Return [X, Y] of the center of cell containing provided text 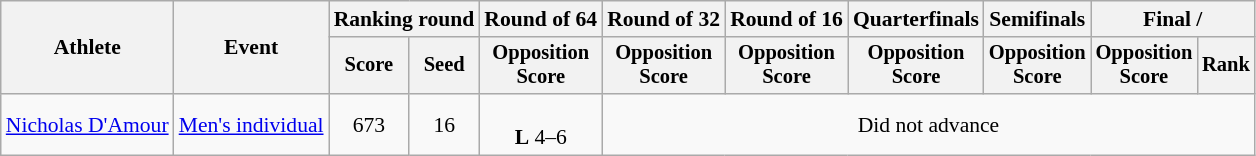
Ranking round [404, 19]
Round of 64 [540, 19]
Round of 16 [786, 19]
Round of 32 [664, 19]
Rank [1226, 66]
Semifinals [1038, 19]
Men's individual [252, 124]
Final / [1173, 19]
Nicholas D'Amour [88, 124]
673 [370, 124]
Seed [444, 66]
Score [370, 66]
Event [252, 48]
L 4–6 [540, 124]
16 [444, 124]
Did not advance [928, 124]
Quarterfinals [916, 19]
Athlete [88, 48]
